Extract the [X, Y] coordinate from the center of the cell holding the provided text.  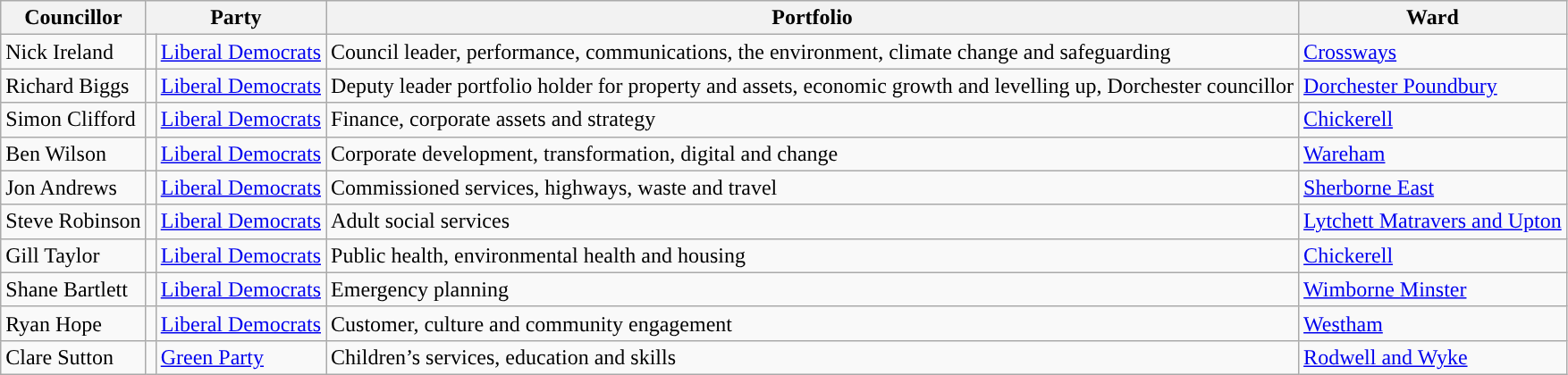
Richard Biggs [73, 86]
Party [236, 18]
Jon Andrews [73, 187]
Public health, environmental health and housing [813, 255]
Wareham [1433, 154]
Gill Taylor [73, 255]
Simon Clifford [73, 120]
Finance, corporate assets and strategy [813, 120]
Adult social services [813, 221]
Portfolio [813, 18]
Deputy leader portfolio holder for property and assets, economic growth and levelling up, Dorchester councillor [813, 86]
Sherborne East [1433, 187]
Clare Sutton [73, 357]
Nick Ireland [73, 52]
Rodwell and Wyke [1433, 357]
Wimborne Minster [1433, 289]
Ward [1433, 18]
Green Party [240, 357]
Shane Bartlett [73, 289]
Emergency planning [813, 289]
Corporate development, transformation, digital and change [813, 154]
Children’s services, education and skills [813, 357]
Commissioned services, highways, waste and travel [813, 187]
Steve Robinson [73, 221]
Lytchett Matravers and Upton [1433, 221]
Westham [1433, 323]
Council leader, performance, communications, the environment, climate change and safeguarding [813, 52]
Ben Wilson [73, 154]
Crossways [1433, 52]
Ryan Hope [73, 323]
Dorchester Poundbury [1433, 86]
Councillor [73, 18]
Customer, culture and community engagement [813, 323]
